Provide the [x, y] coordinate of the cell's center where the given text is located.  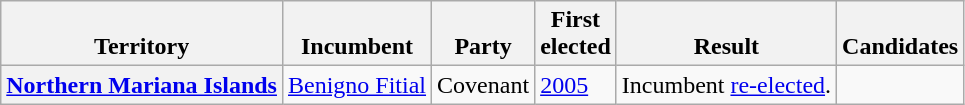
Territory [142, 34]
Firstelected [576, 34]
Result [726, 34]
Incumbent re-elected. [726, 85]
Party [484, 34]
2005 [576, 85]
Benigno Fitial [356, 85]
Northern Mariana Islands [142, 85]
Incumbent [356, 34]
Candidates [900, 34]
Covenant [484, 85]
